Pinpoint the cell where the given text exists, returning its (x, y) midpoint coordinate. 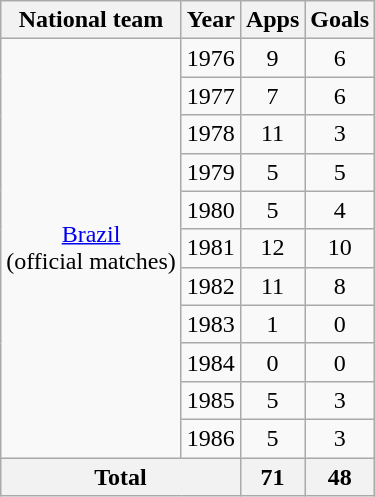
1985 (210, 400)
1978 (210, 134)
National team (92, 20)
7 (272, 96)
9 (272, 58)
1982 (210, 286)
Apps (272, 20)
4 (340, 210)
10 (340, 248)
1983 (210, 324)
8 (340, 286)
Total (121, 477)
Year (210, 20)
12 (272, 248)
1986 (210, 438)
1976 (210, 58)
1 (272, 324)
1984 (210, 362)
1977 (210, 96)
Goals (340, 20)
48 (340, 477)
1980 (210, 210)
1979 (210, 172)
Brazil(official matches) (92, 248)
71 (272, 477)
1981 (210, 248)
